Return the (X, Y) coordinate for the center point of the cell that contains the specified text.  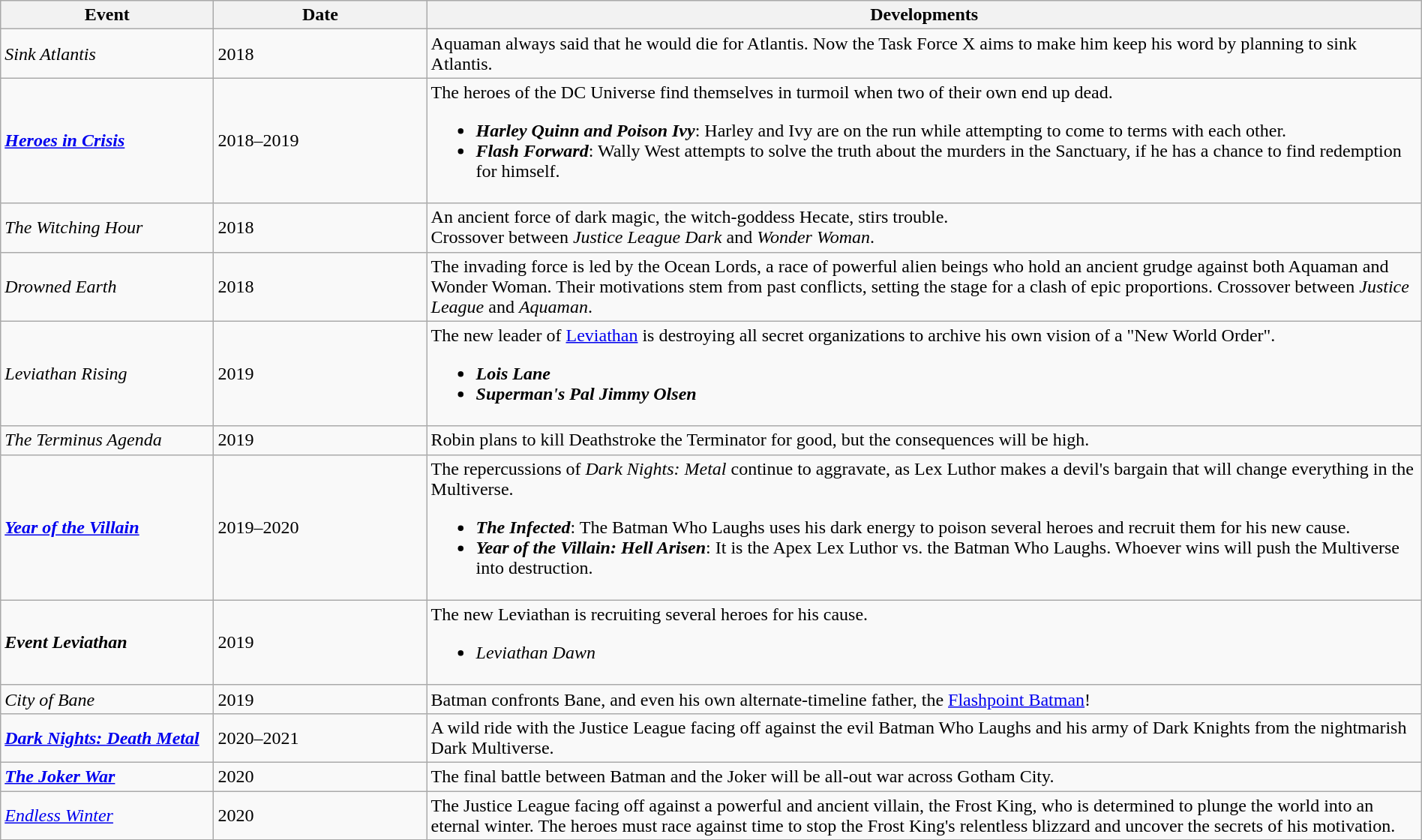
Dark Nights: Death Metal (107, 738)
2020–2021 (320, 738)
Event Leviathan (107, 642)
The Terminus Agenda (107, 440)
The Witching Hour (107, 228)
Leviathan Rising (107, 373)
City of Bane (107, 699)
Heroes in Crisis (107, 141)
2018–2019 (320, 141)
Endless Winter (107, 814)
Date (320, 15)
Year of the Villain (107, 527)
Batman confronts Bane, and even his own alternate-timeline father, the Flashpoint Batman! (924, 699)
The new Leviathan is recruiting several heroes for his cause.Leviathan Dawn (924, 642)
Drowned Earth (107, 286)
Sink Atlantis (107, 54)
A wild ride with the Justice League facing off against the evil Batman Who Laughs and his army of Dark Knights from the nightmarish Dark Multiverse. (924, 738)
The final battle between Batman and the Joker will be all-out war across Gotham City. (924, 776)
An ancient force of dark magic, the witch-goddess Hecate, stirs trouble.Crossover between Justice League Dark and Wonder Woman. (924, 228)
2019–2020 (320, 527)
Aquaman always said that he would die for Atlantis. Now the Task Force X aims to make him keep his word by planning to sink Atlantis. (924, 54)
Robin plans to kill Deathstroke the Terminator for good, but the consequences will be high. (924, 440)
Developments (924, 15)
The Joker War (107, 776)
Event (107, 15)
